Return the (x, y) coordinate for the center point of the cell that contains the specified text.  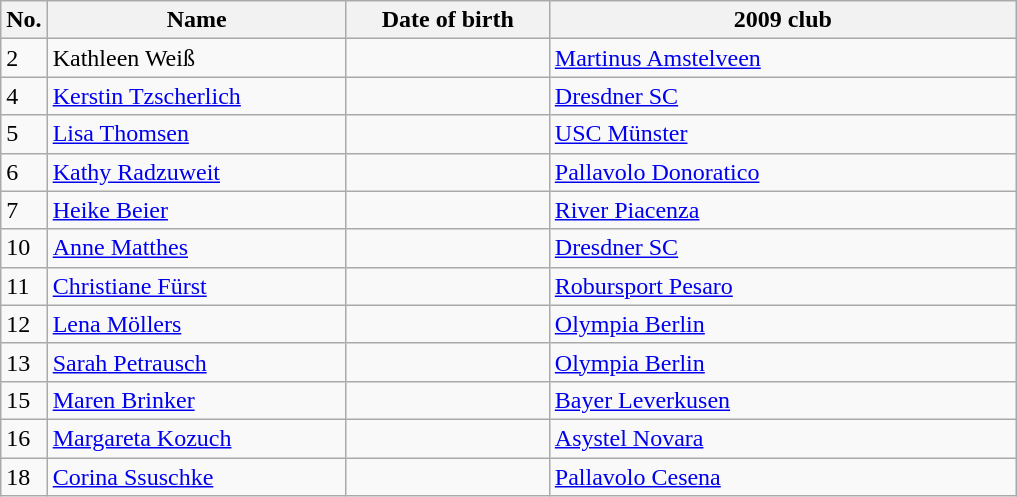
No. (24, 20)
Maren Brinker (196, 400)
13 (24, 362)
Robursport Pesaro (782, 286)
15 (24, 400)
Margareta Kozuch (196, 438)
4 (24, 96)
16 (24, 438)
Martinus Amstelveen (782, 58)
USC Münster (782, 134)
10 (24, 248)
River Piacenza (782, 210)
Lena Möllers (196, 324)
Kathy Radzuweit (196, 172)
Bayer Leverkusen (782, 400)
Sarah Petrausch (196, 362)
Asystel Novara (782, 438)
Corina Ssuschke (196, 477)
2 (24, 58)
18 (24, 477)
Pallavolo Donoratico (782, 172)
Pallavolo Cesena (782, 477)
2009 club (782, 20)
11 (24, 286)
7 (24, 210)
Kerstin Tzscherlich (196, 96)
12 (24, 324)
Date of birth (448, 20)
Kathleen Weiß (196, 58)
Name (196, 20)
Heike Beier (196, 210)
Lisa Thomsen (196, 134)
Christiane Fürst (196, 286)
5 (24, 134)
6 (24, 172)
Anne Matthes (196, 248)
